Extract the (X, Y) coordinate from the center of the cell holding the provided text.  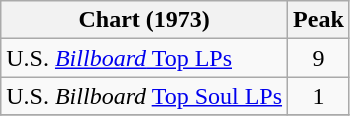
9 (319, 58)
Peak (319, 20)
Chart (1973) (144, 20)
U.S. Billboard Top Soul LPs (144, 96)
1 (319, 96)
U.S. Billboard Top LPs (144, 58)
